Capture the cell that displays the provided text and extract its [X, Y] central coordinate. 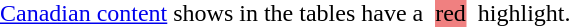
red [450, 14]
Canadian content shows in the tables have a [218, 14]
